Locate the cell with the specified text and output its (x, y) center coordinate. 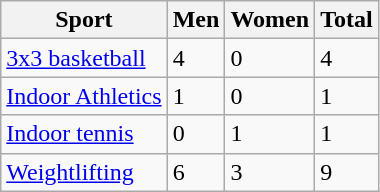
Weightlifting (84, 172)
Total (347, 20)
9 (347, 172)
Sport (84, 20)
Men (196, 20)
Indoor Athletics (84, 96)
6 (196, 172)
3x3 basketball (84, 58)
Women (270, 20)
3 (270, 172)
Indoor tennis (84, 134)
